Return the [X, Y] coordinate for the center point of the cell that contains the specified text.  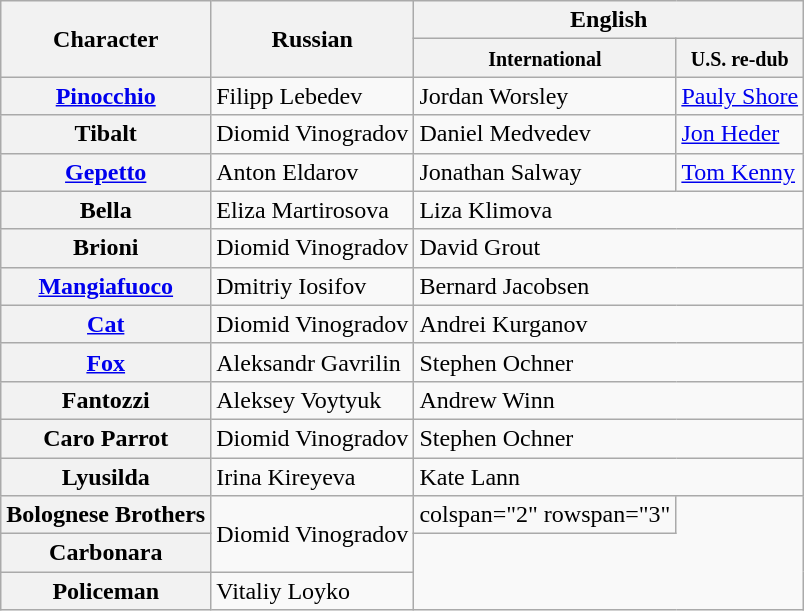
Liza Klimova [609, 210]
U.S. re-dub [740, 58]
Filipp Lebedev [312, 96]
David Grout [609, 248]
Fox [106, 362]
Pinocchio [106, 96]
Kate Lann [609, 477]
Vitaliy Loyko [312, 591]
Jordan Worsley [545, 96]
Daniel Medvedev [545, 134]
Mangiafuoco [106, 286]
Cat [106, 324]
Character [106, 39]
International [545, 58]
Anton Eldarov [312, 172]
Tibalt [106, 134]
English [609, 20]
Brioni [106, 248]
Fantozzi [106, 400]
Gepetto [106, 172]
Carbonara [106, 553]
Andrei Kurganov [609, 324]
Aleksey Voytyuk [312, 400]
Policeman [106, 591]
Dmitriy Iosifov [312, 286]
Bernard Jacobsen [609, 286]
colspan="2" rowspan="3" [545, 515]
Bolognese Brothers [106, 515]
Aleksandr Gavrilin [312, 362]
Lyusilda [106, 477]
Irina Kireyeva [312, 477]
Bella [106, 210]
Tom Kenny [740, 172]
Jon Heder [740, 134]
Caro Parrot [106, 438]
Pauly Shore [740, 96]
Jonathan Salway [545, 172]
Russian [312, 39]
Eliza Martirosova [312, 210]
Andrew Winn [609, 400]
